Capture the cell that displays the provided text and extract its (X, Y) central coordinate. 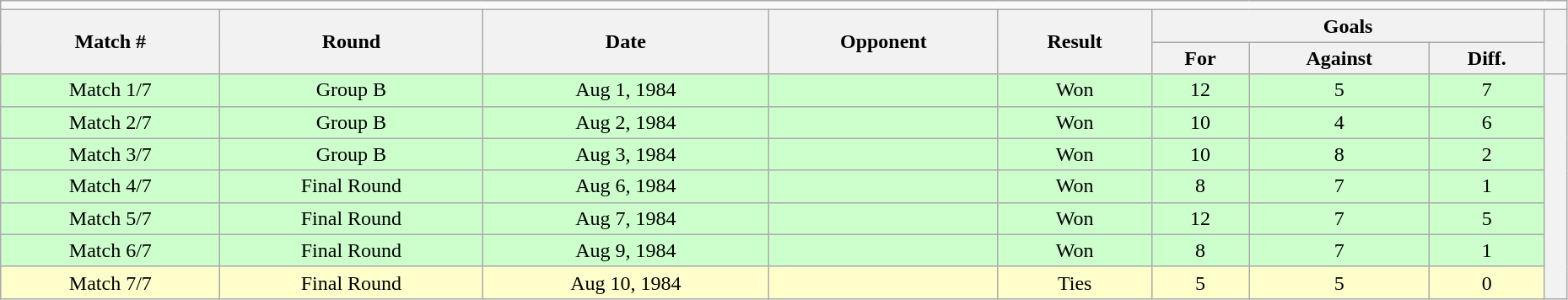
Match 5/7 (110, 218)
4 (1339, 122)
Aug 2, 1984 (626, 122)
Round (351, 42)
0 (1487, 282)
2 (1487, 154)
Goals (1348, 26)
Against (1339, 58)
Aug 7, 1984 (626, 218)
For (1199, 58)
Aug 10, 1984 (626, 282)
Match 7/7 (110, 282)
Diff. (1487, 58)
Opponent (884, 42)
Date (626, 42)
6 (1487, 122)
Aug 9, 1984 (626, 250)
Ties (1075, 282)
Match 6/7 (110, 250)
Aug 6, 1984 (626, 186)
Result (1075, 42)
Match 3/7 (110, 154)
Match 1/7 (110, 90)
Aug 3, 1984 (626, 154)
Aug 1, 1984 (626, 90)
Match 4/7 (110, 186)
Match # (110, 42)
Match 2/7 (110, 122)
